Find where the given text appears and provide that cell's center as [x, y] coordinate. 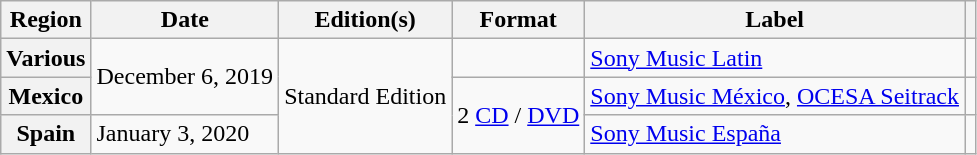
Date [185, 20]
Format [518, 20]
Edition(s) [366, 20]
Sony Music Latin [775, 58]
Sony Music España [775, 134]
January 3, 2020 [185, 134]
Various [46, 58]
Mexico [46, 96]
Label [775, 20]
Standard Edition [366, 96]
Spain [46, 134]
Region [46, 20]
Sony Music México, OCESA Seitrack [775, 96]
December 6, 2019 [185, 77]
2 CD / DVD [518, 115]
